Scan for the cell matching the given text and deliver its [X, Y] coordinate at center. 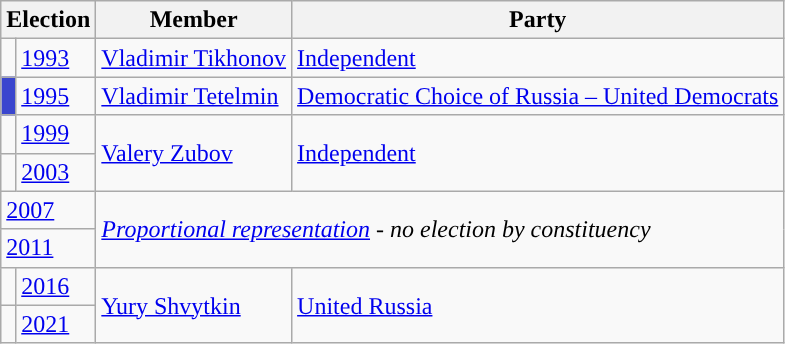
Proportional representation - no election by constituency [440, 229]
Member [194, 20]
Vladimir Tikhonov [194, 58]
2021 [56, 324]
Yury Shvytkin [194, 305]
2003 [56, 172]
Vladimir Tetelmin [194, 96]
1995 [56, 96]
1999 [56, 134]
2011 [48, 248]
United Russia [538, 305]
2007 [48, 210]
Election [48, 20]
1993 [56, 58]
2016 [56, 286]
Party [538, 20]
Valery Zubov [194, 153]
Democratic Choice of Russia – United Democrats [538, 96]
